Locate the cell with the specified text and output its [X, Y] center coordinate. 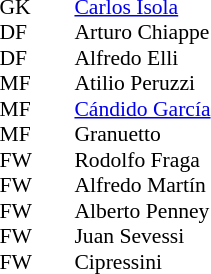
Alfredo Martín [142, 185]
Alberto Penney [142, 211]
Arturo Chiappe [142, 33]
Cándido García [142, 109]
Atilio Peruzzi [142, 83]
Alfredo Elli [142, 58]
Juan Sevessi [142, 237]
Rodolfo Fraga [142, 160]
Granuetto [142, 135]
